Extract the [X, Y] coordinate from the center of the cell holding the provided text.  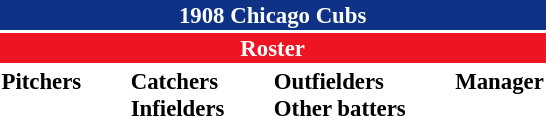
1908 Chicago Cubs [272, 15]
Roster [272, 48]
